Locate the cell with the specified text and output its (x, y) center coordinate. 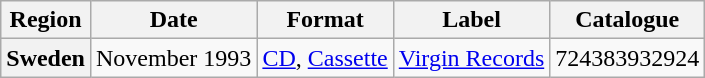
Format (325, 20)
Sweden (46, 58)
Date (173, 20)
Catalogue (628, 20)
CD, Cassette (325, 58)
724383932924 (628, 58)
Label (471, 20)
Virgin Records (471, 58)
November 1993 (173, 58)
Region (46, 20)
